Provide the (x, y) coordinate of the cell's center where the given text is located.  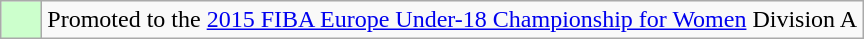
Promoted to the 2015 FIBA Europe Under-18 Championship for Women Division A (452, 20)
